Output the (X, Y) coordinate of the center of the cell containing the given text.  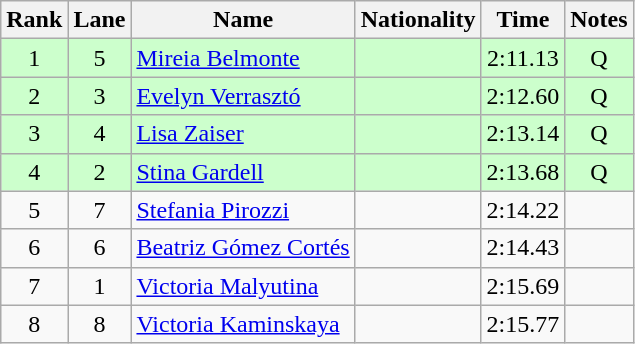
Rank (34, 20)
Victoria Malyutina (243, 286)
Stina Gardell (243, 172)
Lane (100, 20)
Victoria Kaminskaya (243, 324)
2:11.13 (523, 58)
Lisa Zaiser (243, 134)
Evelyn Verrasztó (243, 96)
2:14.22 (523, 210)
Nationality (418, 20)
2:14.43 (523, 248)
Notes (599, 20)
Name (243, 20)
Stefania Pirozzi (243, 210)
2:15.69 (523, 286)
Mireia Belmonte (243, 58)
2:12.60 (523, 96)
Time (523, 20)
Beatriz Gómez Cortés (243, 248)
2:13.14 (523, 134)
2:13.68 (523, 172)
2:15.77 (523, 324)
